Provide the (x, y) coordinate of the cell's center where the given text is located.  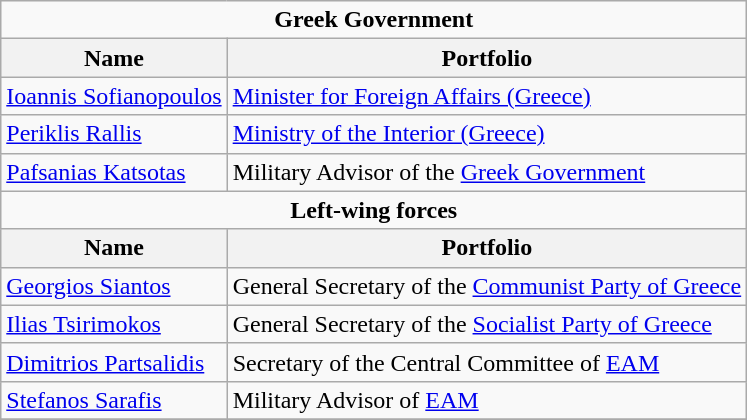
Secretary of the Central Committee of EAM (487, 362)
Pafsanias Katsotas (114, 172)
Military Advisor of EAM (487, 400)
Minister for Foreign Affairs (Greece) (487, 96)
Periklis Rallis (114, 134)
Dimitrios Partsalidis (114, 362)
General Secretary of the Communist Party of Greece (487, 286)
Military Advisor of the Greek Government (487, 172)
Ioannis Sofianopoulos (114, 96)
Stefanos Sarafis (114, 400)
Ministry of the Interior (Greece) (487, 134)
Ilias Tsirimokos (114, 324)
Greek Government (374, 20)
Georgios Siantos (114, 286)
General Secretary of the Socialist Party of Greece (487, 324)
Left-wing forces (374, 210)
